From the cell containing the given text, extract its center point as [X, Y] coordinate. 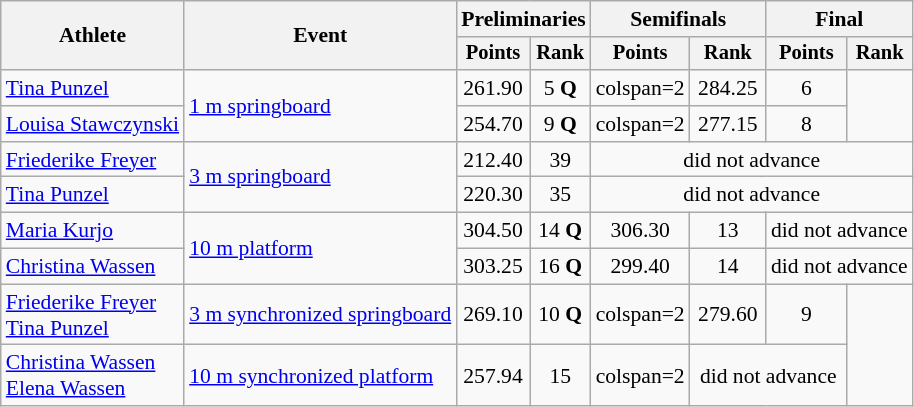
279.60 [728, 314]
299.40 [640, 267]
304.50 [493, 231]
303.25 [493, 267]
269.10 [493, 314]
5 Q [560, 88]
10 m synchronized platform [320, 376]
9 Q [560, 124]
220.30 [493, 195]
Christina Wassen [92, 267]
257.94 [493, 376]
261.90 [493, 88]
14 [728, 267]
Christina WassenElena Wassen [92, 376]
277.15 [728, 124]
284.25 [728, 88]
212.40 [493, 160]
39 [560, 160]
8 [806, 124]
14 Q [560, 231]
Final [840, 19]
9 [806, 314]
15 [560, 376]
16 Q [560, 267]
10 Q [560, 314]
Maria Kurjo [92, 231]
3 m synchronized springboard [320, 314]
1 m springboard [320, 106]
35 [560, 195]
Louisa Stawczynski [92, 124]
306.30 [640, 231]
13 [728, 231]
10 m platform [320, 248]
6 [806, 88]
3 m springboard [320, 178]
Semifinals [678, 19]
254.70 [493, 124]
Friederike Freyer [92, 160]
Athlete [92, 36]
Event [320, 36]
Preliminaries [523, 19]
Friederike FreyerTina Punzel [92, 314]
